From the cell containing the given text, extract its center point as [x, y] coordinate. 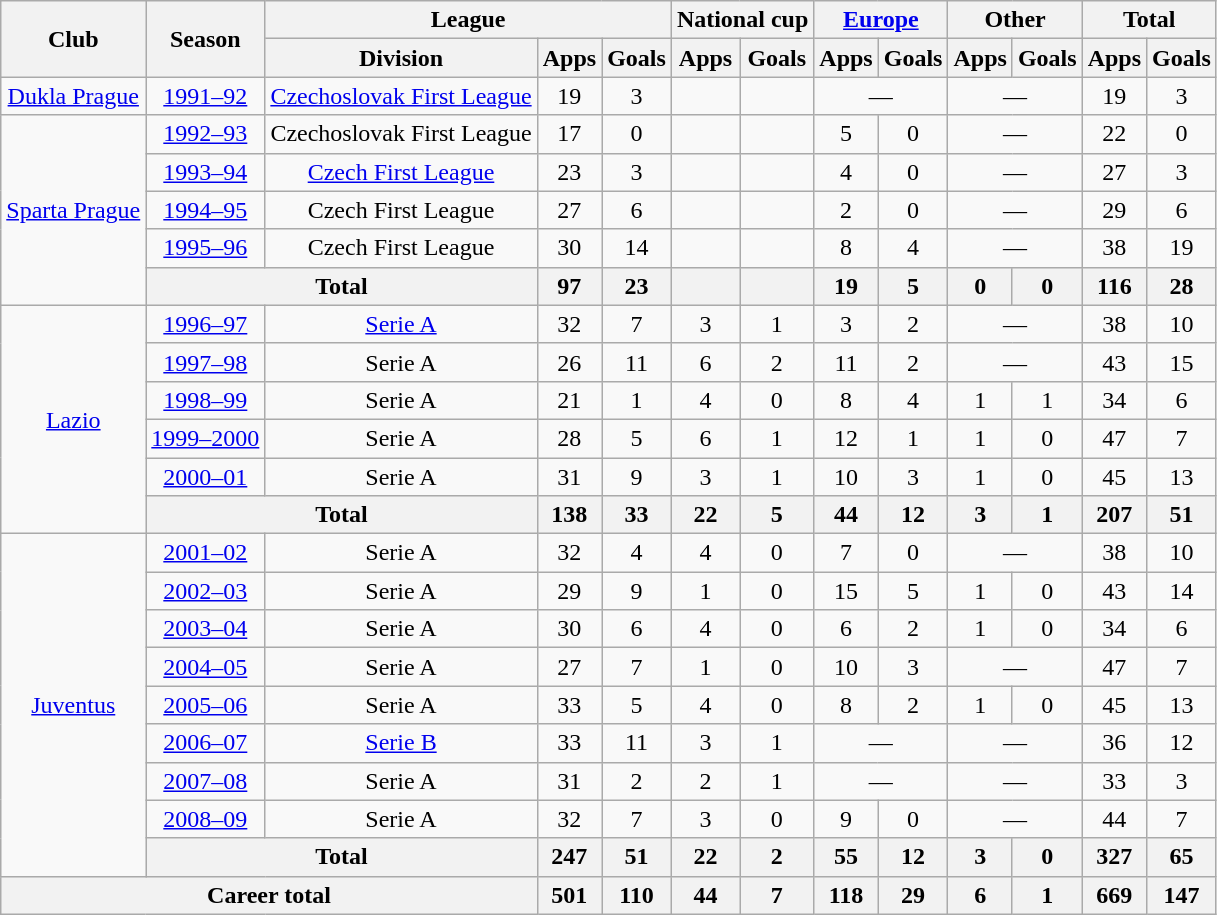
1999–2000 [206, 438]
207 [1114, 515]
2001–02 [206, 553]
17 [569, 134]
1998–99 [206, 400]
55 [846, 857]
2008–09 [206, 819]
League [468, 20]
2003–04 [206, 629]
2004–05 [206, 667]
501 [569, 895]
Other [1015, 20]
1991–92 [206, 96]
116 [1114, 286]
1996–97 [206, 324]
26 [569, 362]
110 [637, 895]
Career total [269, 895]
2007–08 [206, 781]
669 [1114, 895]
1992–93 [206, 134]
2000–01 [206, 477]
147 [1182, 895]
2002–03 [206, 591]
1993–94 [206, 172]
247 [569, 857]
Juventus [74, 706]
2006–07 [206, 743]
36 [1114, 743]
1995–96 [206, 248]
1994–95 [206, 210]
138 [569, 515]
Serie B [401, 743]
Division [401, 58]
65 [1182, 857]
2005–06 [206, 705]
97 [569, 286]
327 [1114, 857]
Lazio [74, 419]
Europe [881, 20]
Dukla Prague [74, 96]
Season [206, 39]
Sparta Prague [74, 210]
1997–98 [206, 362]
Club [74, 39]
21 [569, 400]
National cup [742, 20]
118 [846, 895]
